Determine the [x, y] coordinate at the center of the cell enclosing the given text.  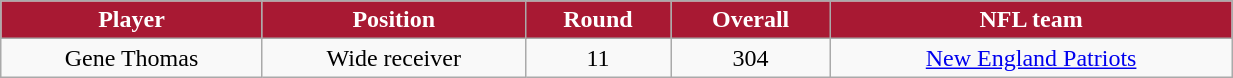
304 [751, 58]
Round [598, 20]
NFL team [1032, 20]
Wide receiver [394, 58]
Position [394, 20]
New England Patriots [1032, 58]
Gene Thomas [132, 58]
Player [132, 20]
11 [598, 58]
Overall [751, 20]
